Identify which cell holds the provided text, then report its (x, y) central coordinate. 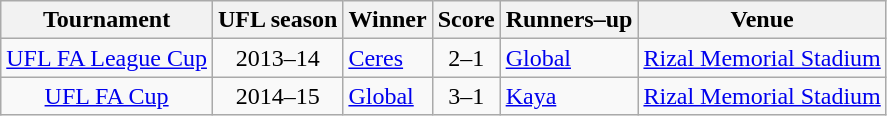
Venue (762, 20)
Kaya (569, 96)
3–1 (466, 96)
2–1 (466, 58)
2013–14 (277, 58)
Runners–up (569, 20)
UFL FA Cup (107, 96)
Ceres (388, 58)
Tournament (107, 20)
2014–15 (277, 96)
UFL season (277, 20)
Winner (388, 20)
UFL FA League Cup (107, 58)
Score (466, 20)
